Find where the given text appears and provide that cell's center as (x, y) coordinate. 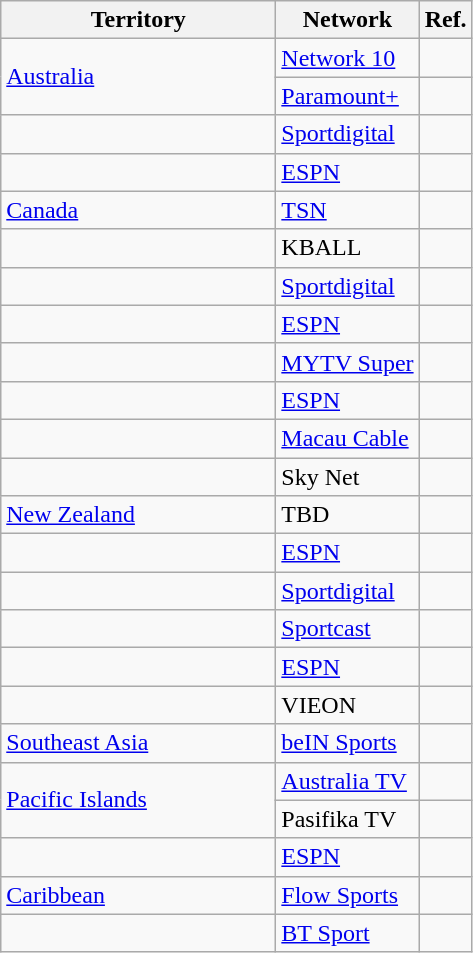
MYTV Super (348, 362)
BT Sport (348, 933)
Ref. (446, 20)
Paramount+ (348, 96)
Caribbean (138, 895)
TBD (348, 515)
Flow Sports (348, 895)
Southeast Asia (138, 743)
Territory (138, 20)
Pasifika TV (348, 819)
VIEON (348, 705)
New Zealand (138, 515)
Sportcast (348, 629)
Network (348, 20)
Sky Net (348, 477)
beIN Sports (348, 743)
Network 10 (348, 58)
Macau Cable (348, 438)
Australia (138, 77)
TSN (348, 210)
Australia TV (348, 781)
KBALL (348, 248)
Pacific Islands (138, 800)
Canada (138, 210)
